Return the [X, Y] coordinate for the center point of the cell that contains the specified text.  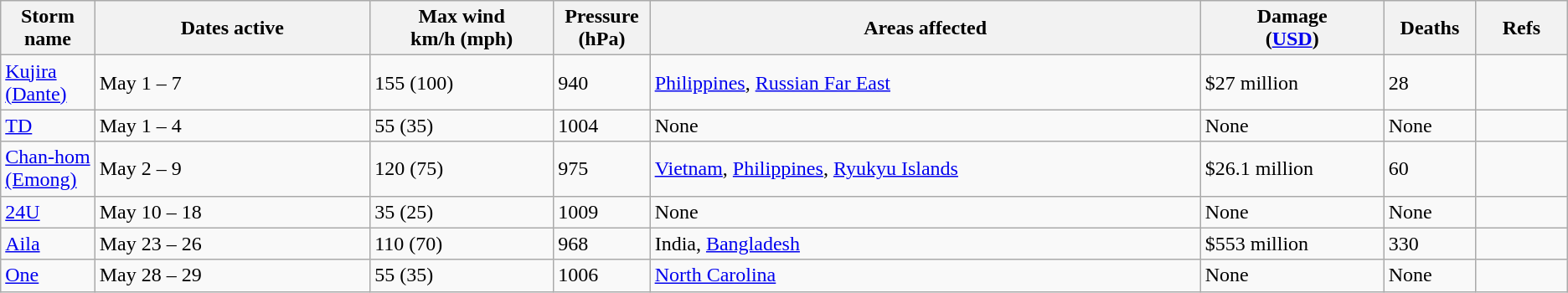
May 2 – 9 [233, 169]
May 10 – 18 [233, 212]
$26.1 million [1292, 169]
968 [601, 244]
Damage(USD) [1292, 28]
Kujira (Dante) [48, 82]
May 1 – 7 [233, 82]
Aila [48, 244]
120 (75) [462, 169]
975 [601, 169]
Max windkm/h (mph) [462, 28]
1009 [601, 212]
Chan-hom (Emong) [48, 169]
$553 million [1292, 244]
Deaths [1430, 28]
May 1 – 4 [233, 126]
1006 [601, 275]
May 23 – 26 [233, 244]
One [48, 275]
Philippines, Russian Far East [925, 82]
Areas affected [925, 28]
110 (70) [462, 244]
Storm name [48, 28]
1004 [601, 126]
May 28 – 29 [233, 275]
North Carolina [925, 275]
28 [1430, 82]
60 [1430, 169]
940 [601, 82]
35 (25) [462, 212]
Pressure(hPa) [601, 28]
Dates active [233, 28]
330 [1430, 244]
Refs [1522, 28]
$27 million [1292, 82]
TD [48, 126]
India, Bangladesh [925, 244]
155 (100) [462, 82]
24U [48, 212]
Vietnam, Philippines, Ryukyu Islands [925, 169]
